From the cell containing the given text, extract its center point as (X, Y) coordinate. 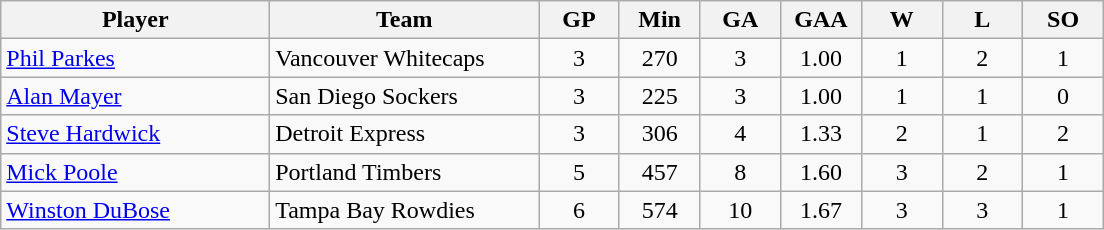
6 (580, 210)
1.33 (822, 134)
Detroit Express (404, 134)
Mick Poole (136, 172)
Min (660, 20)
10 (740, 210)
8 (740, 172)
1.67 (822, 210)
0 (1064, 96)
225 (660, 96)
SO (1064, 20)
Winston DuBose (136, 210)
574 (660, 210)
GP (580, 20)
306 (660, 134)
Portland Timbers (404, 172)
L (982, 20)
W (902, 20)
Vancouver Whitecaps (404, 58)
San Diego Sockers (404, 96)
GAA (822, 20)
GA (740, 20)
Tampa Bay Rowdies (404, 210)
Phil Parkes (136, 58)
457 (660, 172)
Alan Mayer (136, 96)
5 (580, 172)
Steve Hardwick (136, 134)
Team (404, 20)
1.60 (822, 172)
Player (136, 20)
270 (660, 58)
4 (740, 134)
